Determine the (X, Y) coordinate at the center of the cell enclosing the given text.  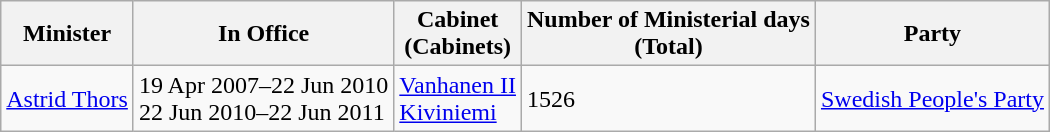
1526 (668, 98)
Cabinet(Cabinets) (458, 34)
Vanhanen IIKiviniemi (458, 98)
Swedish People's Party (932, 98)
Party (932, 34)
19 Apr 2007–22 Jun 201022 Jun 2010–22 Jun 2011 (263, 98)
Number of Ministerial days (Total) (668, 34)
Astrid Thors (68, 98)
Minister (68, 34)
In Office (263, 34)
